Scan for the cell matching the given text and deliver its (X, Y) coordinate at center. 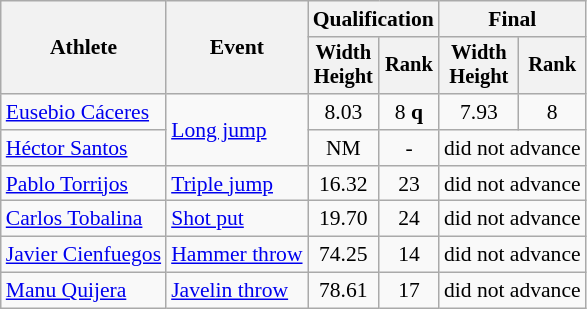
19.70 (344, 219)
16.32 (344, 184)
14 (409, 255)
NM (344, 148)
Héctor Santos (84, 148)
Manu Quijera (84, 291)
17 (409, 291)
Final (512, 19)
Carlos Tobalina (84, 219)
7.93 (479, 112)
Javier Cienfuegos (84, 255)
Pablo Torrijos (84, 184)
Athlete (84, 48)
Triple jump (236, 184)
Shot put (236, 219)
Qualification (374, 19)
Event (236, 48)
Eusebio Cáceres (84, 112)
- (409, 148)
Long jump (236, 130)
Javelin throw (236, 291)
8 q (409, 112)
8 (552, 112)
78.61 (344, 291)
24 (409, 219)
8.03 (344, 112)
23 (409, 184)
74.25 (344, 255)
Hammer throw (236, 255)
